Detect which cell encompasses the target text, then output its (x, y) center coordinate. 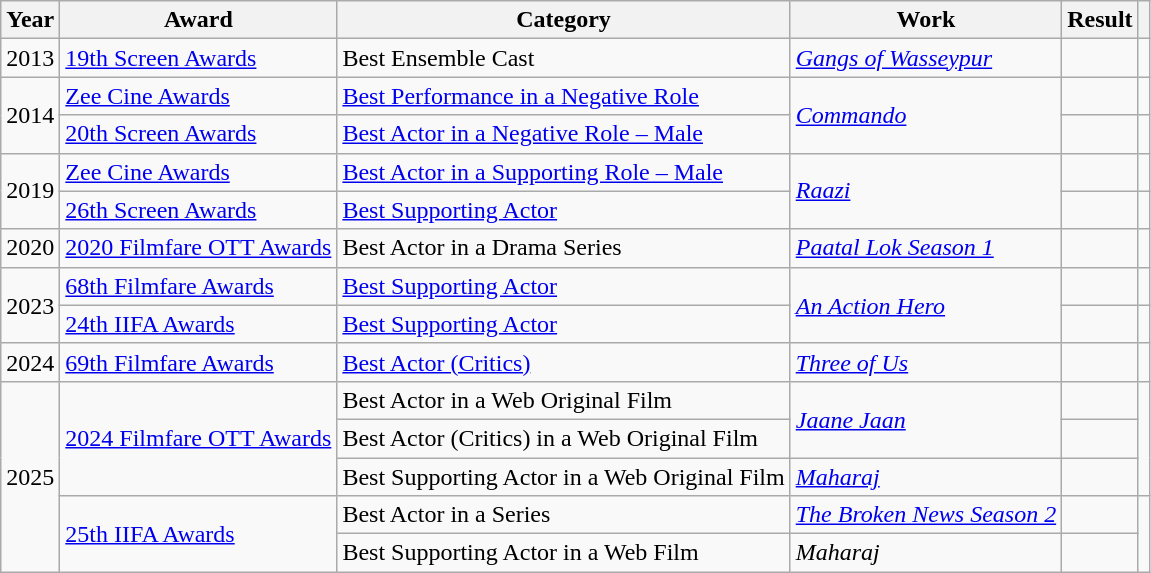
Best Actor in a Supporting Role – Male (564, 172)
2023 (30, 305)
68th Filmfare Awards (198, 286)
25th IIFA Awards (198, 534)
Year (30, 20)
2024 (30, 362)
24th IIFA Awards (198, 324)
2024 Filmfare OTT Awards (198, 438)
Raazi (926, 191)
Best Supporting Actor in a Web Film (564, 553)
Best Supporting Actor in a Web Original Film (564, 477)
Jaane Jaan (926, 419)
2013 (30, 58)
20th Screen Awards (198, 134)
Best Ensemble Cast (564, 58)
Commando (926, 115)
2019 (30, 191)
Best Performance in a Negative Role (564, 96)
Best Actor (Critics) in a Web Original Film (564, 438)
69th Filmfare Awards (198, 362)
Best Actor (Critics) (564, 362)
2014 (30, 115)
An Action Hero (926, 305)
Paatal Lok Season 1 (926, 248)
Category (564, 20)
2020 Filmfare OTT Awards (198, 248)
26th Screen Awards (198, 210)
Work (926, 20)
The Broken News Season 2 (926, 515)
Best Actor in a Web Original Film (564, 400)
Result (1100, 20)
Best Actor in a Drama Series (564, 248)
Award (198, 20)
19th Screen Awards (198, 58)
Three of Us (926, 362)
Best Actor in a Negative Role – Male (564, 134)
Best Actor in a Series (564, 515)
2020 (30, 248)
2025 (30, 476)
Gangs of Wasseypur (926, 58)
